Find where the given text appears and provide that cell's center as [x, y] coordinate. 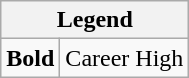
Career High [124, 58]
Bold [30, 58]
Legend [95, 20]
